Locate the cell with the specified text and output its [X, Y] center coordinate. 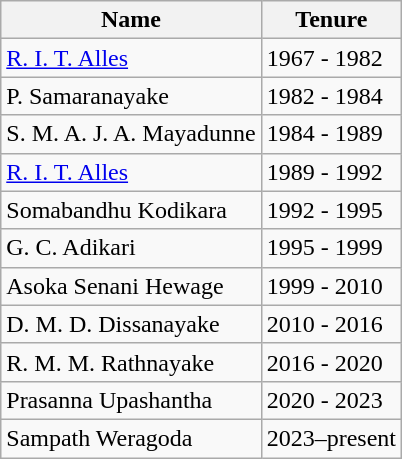
D. M. D. Dissanayake [131, 324]
G. C. Adikari [131, 248]
1999 - 2010 [331, 286]
P. Samaranayake [131, 96]
1982 - 1984 [331, 96]
1995 - 1999 [331, 248]
2020 - 2023 [331, 400]
1967 - 1982 [331, 58]
1989 - 1992 [331, 172]
Name [131, 20]
R. M. M. Rathnayake [131, 362]
1984 - 1989 [331, 134]
1992 - 1995 [331, 210]
2023–present [331, 438]
Prasanna Upashantha [131, 400]
S. M. A. J. A. Mayadunne [131, 134]
Asoka Senani Hewage [131, 286]
2010 - 2016 [331, 324]
Somabandhu Kodikara [131, 210]
2016 - 2020 [331, 362]
Tenure [331, 20]
Sampath Weragoda [131, 438]
